Search for the cell housing the specified text and yield its (x, y) center coordinate. 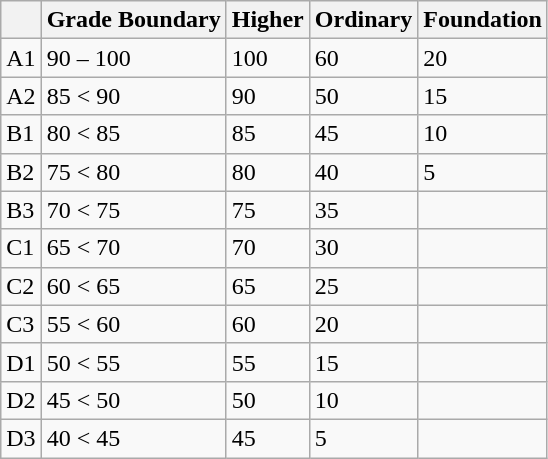
55 (268, 362)
A1 (21, 58)
40 < 45 (134, 438)
50 < 55 (134, 362)
D1 (21, 362)
90 – 100 (134, 58)
70 (268, 248)
100 (268, 58)
70 < 75 (134, 210)
80 < 85 (134, 134)
C1 (21, 248)
B2 (21, 172)
30 (363, 248)
75 < 80 (134, 172)
85 (268, 134)
D2 (21, 400)
C3 (21, 324)
55 < 60 (134, 324)
B1 (21, 134)
65 (268, 286)
C2 (21, 286)
40 (363, 172)
Grade Boundary (134, 20)
45 < 50 (134, 400)
90 (268, 96)
65 < 70 (134, 248)
Ordinary (363, 20)
80 (268, 172)
D3 (21, 438)
75 (268, 210)
60 < 65 (134, 286)
85 < 90 (134, 96)
B3 (21, 210)
25 (363, 286)
Higher (268, 20)
35 (363, 210)
A2 (21, 96)
Foundation (483, 20)
